Capture the cell that displays the provided text and extract its (X, Y) central coordinate. 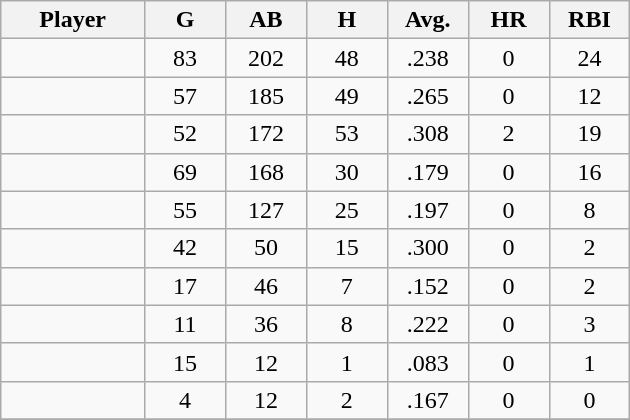
.222 (428, 324)
.083 (428, 362)
.238 (428, 58)
36 (266, 324)
Player (73, 20)
83 (186, 58)
.300 (428, 248)
17 (186, 286)
RBI (590, 20)
25 (346, 210)
30 (346, 172)
.167 (428, 400)
.152 (428, 286)
46 (266, 286)
50 (266, 248)
16 (590, 172)
42 (186, 248)
.265 (428, 96)
57 (186, 96)
24 (590, 58)
G (186, 20)
127 (266, 210)
.197 (428, 210)
Avg. (428, 20)
.179 (428, 172)
185 (266, 96)
69 (186, 172)
202 (266, 58)
49 (346, 96)
.308 (428, 134)
53 (346, 134)
3 (590, 324)
48 (346, 58)
55 (186, 210)
7 (346, 286)
HR (508, 20)
H (346, 20)
168 (266, 172)
19 (590, 134)
4 (186, 400)
AB (266, 20)
52 (186, 134)
172 (266, 134)
11 (186, 324)
